Locate the cell with the specified text and output its [x, y] center coordinate. 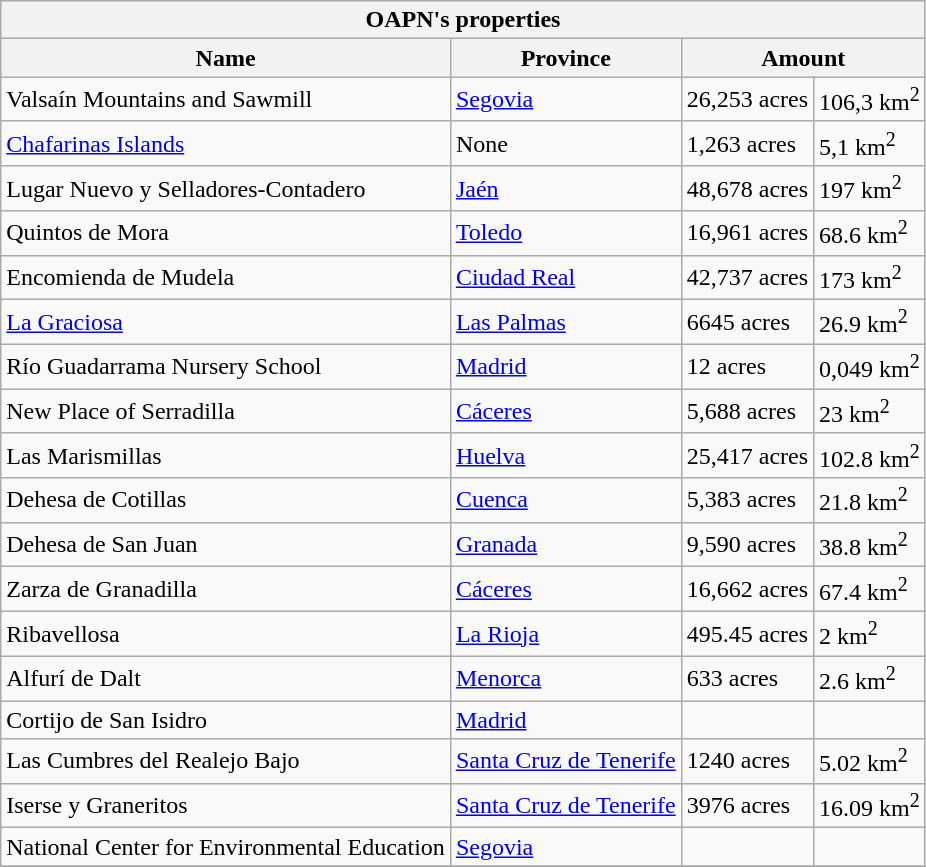
Río Guadarrama Nursery School [226, 366]
106,3 km2 [870, 100]
3976 acres [747, 806]
Ribavellosa [226, 634]
Cortijo de San Isidro [226, 720]
42,737 acres [747, 278]
102.8 km2 [870, 456]
16,662 acres [747, 590]
Cuenca [566, 500]
La Rioja [566, 634]
Lugar Nuevo y Selladores-Contadero [226, 188]
9,590 acres [747, 544]
Alfurí de Dalt [226, 678]
Toledo [566, 234]
67.4 km2 [870, 590]
Zarza de Granadilla [226, 590]
0,049 km2 [870, 366]
OAPN's properties [464, 20]
Dehesa de Cotillas [226, 500]
Las Cumbres del Realejo Bajo [226, 762]
Iserse y Graneritos [226, 806]
2 km2 [870, 634]
5.02 km2 [870, 762]
26,253 acres [747, 100]
21.8 km2 [870, 500]
197 km2 [870, 188]
Dehesa de San Juan [226, 544]
6645 acres [747, 322]
Ciudad Real [566, 278]
Amount [803, 58]
New Place of Serradilla [226, 412]
38.8 km2 [870, 544]
16.09 km2 [870, 806]
48,678 acres [747, 188]
25,417 acres [747, 456]
1240 acres [747, 762]
Las Marismillas [226, 456]
La Graciosa [226, 322]
Valsaín Mountains and Sawmill [226, 100]
26.9 km2 [870, 322]
None [566, 144]
National Center for Environmental Education [226, 847]
Las Palmas [566, 322]
23 km2 [870, 412]
Menorca [566, 678]
5,1 km2 [870, 144]
Encomienda de Mudela [226, 278]
495.45 acres [747, 634]
16,961 acres [747, 234]
2.6 km2 [870, 678]
633 acres [747, 678]
Chafarinas Islands [226, 144]
Granada [566, 544]
173 km2 [870, 278]
Huelva [566, 456]
Jaén [566, 188]
5,383 acres [747, 500]
5,688 acres [747, 412]
1,263 acres [747, 144]
Name [226, 58]
Province [566, 58]
12 acres [747, 366]
68.6 km2 [870, 234]
Quintos de Mora [226, 234]
